Locate the cell with the specified text and output its (x, y) center coordinate. 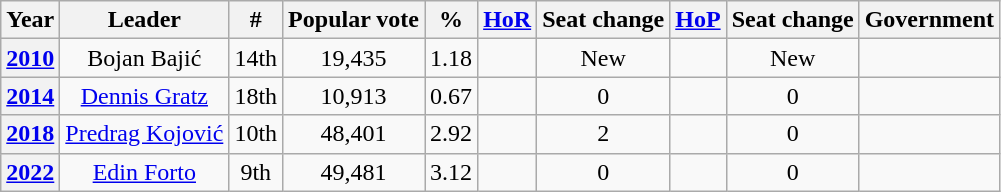
2022 (30, 172)
48,401 (354, 134)
Edin Forto (144, 172)
2.92 (452, 134)
Dennis Gratz (144, 96)
2010 (30, 58)
2 (604, 134)
% (452, 20)
10,913 (354, 96)
Popular vote (354, 20)
1.18 (452, 58)
14th (256, 58)
Government (929, 20)
10th (256, 134)
Year (30, 20)
Predrag Kojović (144, 134)
HoR (508, 20)
HoP (698, 20)
2014 (30, 96)
18th (256, 96)
# (256, 20)
49,481 (354, 172)
Leader (144, 20)
2018 (30, 134)
3.12 (452, 172)
0.67 (452, 96)
9th (256, 172)
Bojan Bajić (144, 58)
19,435 (354, 58)
